For the text-containing cell, return its midpoint in (X, Y) coordinate format. 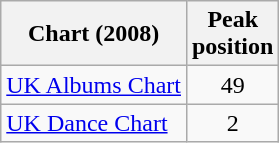
UK Dance Chart (94, 123)
49 (232, 85)
UK Albums Chart (94, 85)
2 (232, 123)
Chart (2008) (94, 34)
Peakposition (232, 34)
